Extract the (x, y) coordinate from the center of the cell holding the provided text.  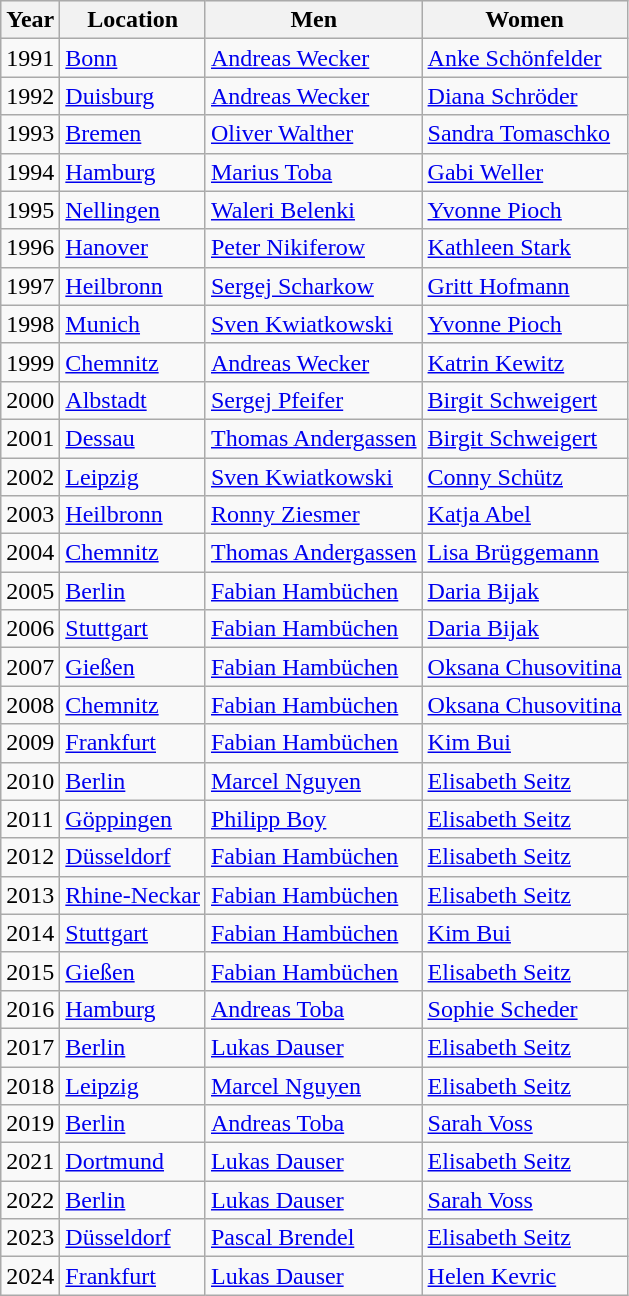
Bremen (133, 134)
2011 (30, 819)
1998 (30, 324)
2001 (30, 438)
2009 (30, 743)
2007 (30, 667)
2021 (30, 1162)
Lisa Brüggemann (524, 553)
2002 (30, 477)
2018 (30, 1085)
2008 (30, 705)
2003 (30, 515)
Peter Nikiferow (314, 248)
Munich (133, 324)
Anke Schönfelder (524, 58)
Kathleen Stark (524, 248)
1997 (30, 286)
2005 (30, 591)
Hanover (133, 248)
Gabi Weller (524, 172)
Rhine-Neckar (133, 895)
2013 (30, 895)
Albstadt (133, 400)
1992 (30, 96)
Oliver Walther (314, 134)
Sergej Scharkow (314, 286)
1994 (30, 172)
2004 (30, 553)
Nellingen (133, 210)
Dessau (133, 438)
2016 (30, 1009)
Location (133, 20)
Men (314, 20)
Year (30, 20)
Sandra Tomaschko (524, 134)
Ronny Ziesmer (314, 515)
Katrin Kewitz (524, 362)
1996 (30, 248)
2022 (30, 1200)
Duisburg (133, 96)
1991 (30, 58)
Bonn (133, 58)
Helen Kevric (524, 1276)
1995 (30, 210)
2023 (30, 1238)
2000 (30, 400)
Women (524, 20)
2012 (30, 857)
Waleri Belenki (314, 210)
2006 (30, 629)
Conny Schütz (524, 477)
2017 (30, 1047)
Gritt Hofmann (524, 286)
Sophie Scheder (524, 1009)
Göppingen (133, 819)
Diana Schröder (524, 96)
Katja Abel (524, 515)
Sergej Pfeifer (314, 400)
Philipp Boy (314, 819)
1993 (30, 134)
1999 (30, 362)
2024 (30, 1276)
Pascal Brendel (314, 1238)
Dortmund (133, 1162)
2015 (30, 971)
2014 (30, 933)
Marius Toba (314, 172)
2019 (30, 1124)
2010 (30, 781)
